For the text-containing cell, return its midpoint in (X, Y) coordinate format. 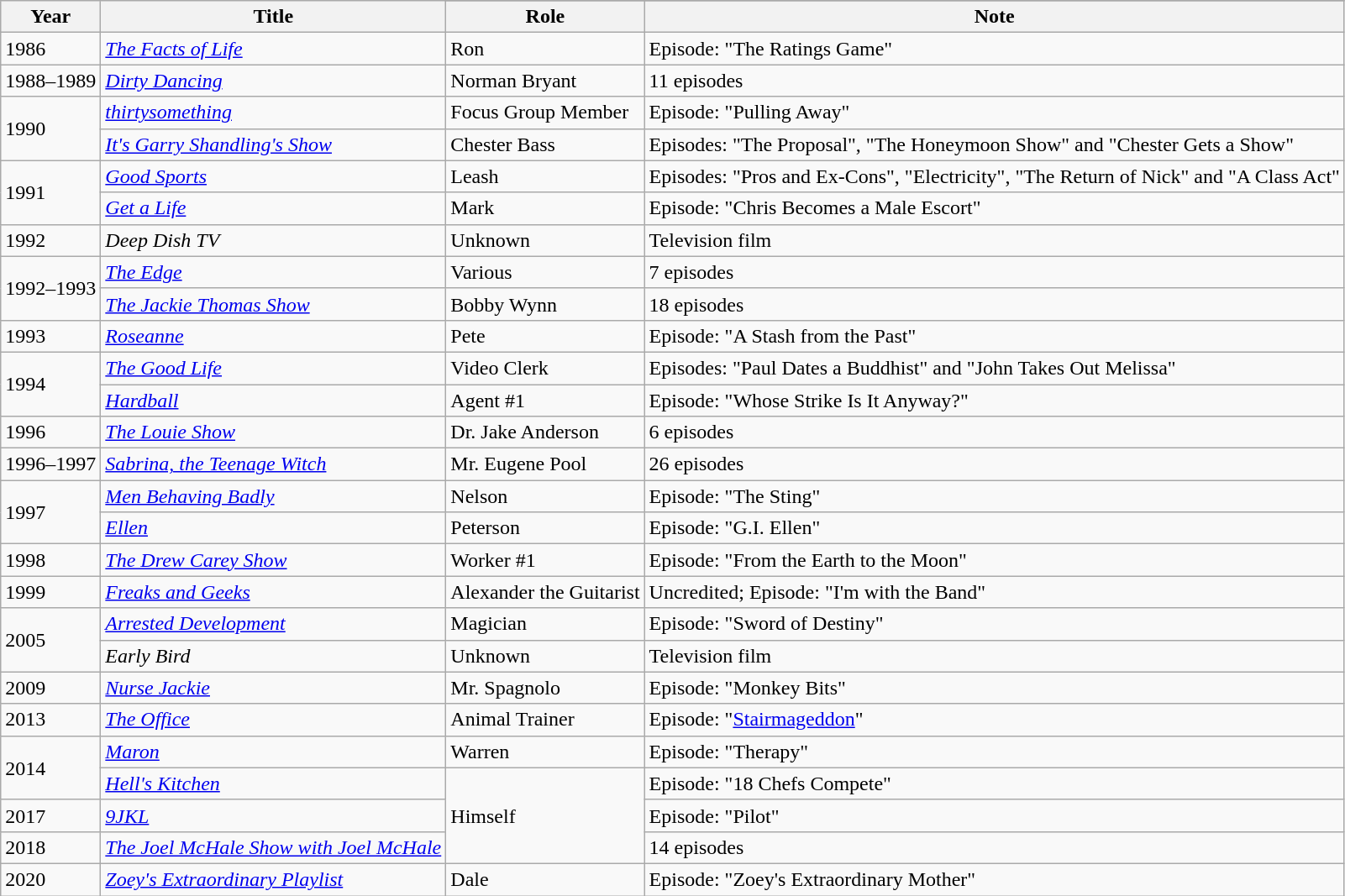
Get a Life (274, 208)
1994 (50, 384)
Roseanne (274, 336)
Title (274, 17)
7 episodes (995, 272)
6 episodes (995, 432)
The Edge (274, 272)
Arrested Development (274, 624)
Various (545, 272)
Dale (545, 879)
Chester Bass (545, 144)
Episode: "Pulling Away" (995, 113)
Episode: "Zoey's Extraordinary Mother" (995, 879)
2014 (50, 768)
Episode: "Whose Strike Is It Anyway?" (995, 401)
Episode: "Pilot" (995, 815)
2018 (50, 847)
Role (545, 17)
Deep Dish TV (274, 240)
1991 (50, 192)
Nelson (545, 496)
Sabrina, the Teenage Witch (274, 464)
1986 (50, 49)
Worker #1 (545, 560)
Episode: "Monkey Bits" (995, 688)
Note (995, 17)
Mark (545, 208)
Episode: "Chris Becomes a Male Escort" (995, 208)
1999 (50, 592)
18 episodes (995, 304)
Leash (545, 176)
Episode: "From the Earth to the Moon" (995, 560)
2020 (50, 879)
26 episodes (995, 464)
Mr. Eugene Pool (545, 464)
The Joel McHale Show with Joel McHale (274, 847)
Episode: "Stairmageddon" (995, 720)
The Office (274, 720)
Episodes: "The Proposal", "The Honeymoon Show" and "Chester Gets a Show" (995, 144)
Magician (545, 624)
The Louie Show (274, 432)
Pete (545, 336)
1997 (50, 512)
14 episodes (995, 847)
2013 (50, 720)
1993 (50, 336)
1996–1997 (50, 464)
Episode: "A Stash from the Past" (995, 336)
Warren (545, 752)
Himself (545, 815)
thirtysomething (274, 113)
11 episodes (995, 81)
1992–1993 (50, 288)
Animal Trainer (545, 720)
2009 (50, 688)
Hell's Kitchen (274, 783)
Maron (274, 752)
Video Clerk (545, 368)
Episode: "Sword of Destiny" (995, 624)
Episode: "The Ratings Game" (995, 49)
9JKL (274, 815)
Zoey's Extraordinary Playlist (274, 879)
Dr. Jake Anderson (545, 432)
The Good Life (274, 368)
Ron (545, 49)
Men Behaving Badly (274, 496)
Hardball (274, 401)
Episode: "Therapy" (995, 752)
Episode: "18 Chefs Compete" (995, 783)
Bobby Wynn (545, 304)
2005 (50, 640)
The Facts of Life (274, 49)
Nurse Jackie (274, 688)
Freaks and Geeks (274, 592)
Dirty Dancing (274, 81)
It's Garry Shandling's Show (274, 144)
Episodes: "Paul Dates a Buddhist" and "John Takes Out Melissa" (995, 368)
Focus Group Member (545, 113)
Episodes: "Pros and Ex-Cons", "Electricity", "The Return of Nick" and "A Class Act" (995, 176)
Alexander the Guitarist (545, 592)
Year (50, 17)
1998 (50, 560)
The Jackie Thomas Show (274, 304)
Early Bird (274, 656)
Peterson (545, 528)
Episode: "The Sting" (995, 496)
2017 (50, 815)
Mr. Spagnolo (545, 688)
1990 (50, 128)
1992 (50, 240)
Episode: "G.I. Ellen" (995, 528)
1996 (50, 432)
Agent #1 (545, 401)
Uncredited; Episode: "I'm with the Band" (995, 592)
The Drew Carey Show (274, 560)
Good Sports (274, 176)
Ellen (274, 528)
1988–1989 (50, 81)
Norman Bryant (545, 81)
